Scan for the cell matching the given text and deliver its (x, y) coordinate at center. 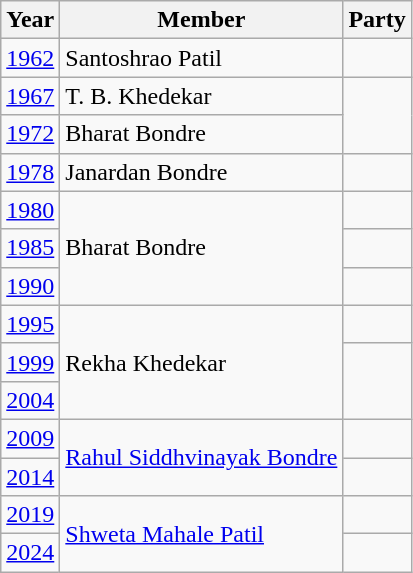
Party (377, 20)
1995 (30, 324)
1980 (30, 210)
2009 (30, 438)
2019 (30, 515)
Janardan Bondre (202, 172)
2004 (30, 400)
2014 (30, 477)
1967 (30, 96)
Rahul Siddhvinayak Bondre (202, 457)
Rekha Khedekar (202, 362)
1999 (30, 362)
1962 (30, 58)
Shweta Mahale Patil (202, 534)
2024 (30, 553)
1985 (30, 248)
1972 (30, 134)
1978 (30, 172)
T. B. Khedekar (202, 96)
Year (30, 20)
1990 (30, 286)
Santoshrao Patil (202, 58)
Member (202, 20)
